Scan for the cell matching the given text and deliver its [X, Y] coordinate at center. 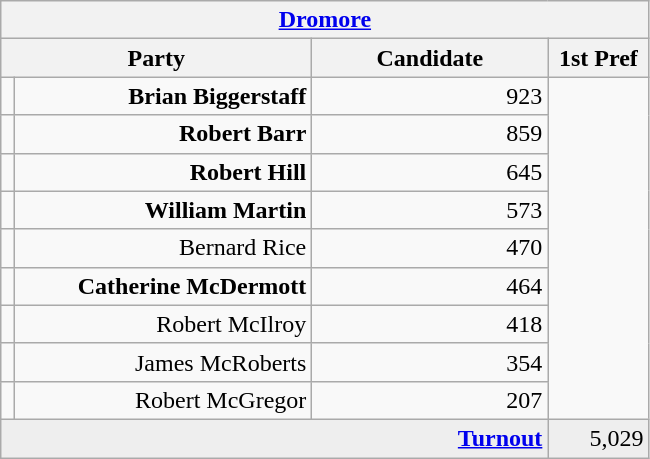
Dromore [325, 20]
1st Pref [598, 58]
859 [430, 134]
573 [430, 210]
Robert McGregor [162, 400]
464 [430, 286]
Turnout [274, 438]
Robert McIlroy [162, 324]
Party [156, 58]
923 [430, 96]
Robert Hill [162, 172]
William Martin [162, 210]
354 [430, 362]
645 [430, 172]
Brian Biggerstaff [162, 96]
Catherine McDermott [162, 286]
Bernard Rice [162, 248]
James McRoberts [162, 362]
Robert Barr [162, 134]
5,029 [598, 438]
470 [430, 248]
Candidate [430, 58]
207 [430, 400]
418 [430, 324]
